Output the (X, Y) coordinate of the center of the cell containing the given text.  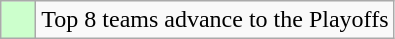
Top 8 teams advance to the Playoffs (215, 20)
